Find where the given text appears and provide that cell's center as (x, y) coordinate. 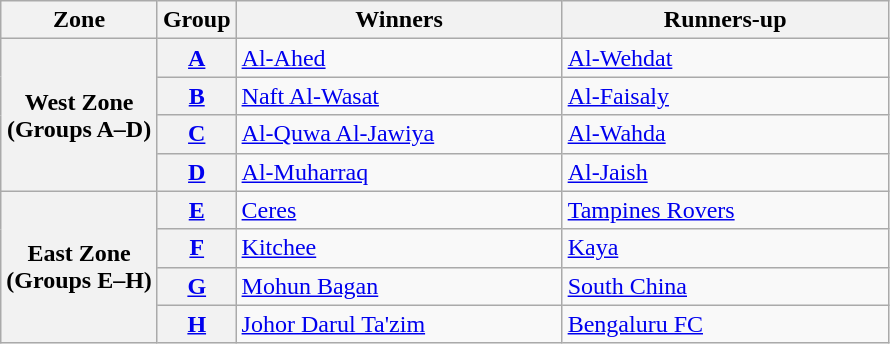
Naft Al-Wasat (399, 96)
East Zone(Groups E–H) (80, 267)
Group (196, 20)
Runners-up (725, 20)
Kaya (725, 248)
Al-Wehdat (725, 58)
C (196, 134)
H (196, 324)
F (196, 248)
Kitchee (399, 248)
Johor Darul Ta'zim (399, 324)
Bengaluru FC (725, 324)
West Zone(Groups A–D) (80, 115)
Ceres (399, 210)
B (196, 96)
Tampines Rovers (725, 210)
Zone (80, 20)
Al-Wahda (725, 134)
Al-Ahed (399, 58)
Al-Muharraq (399, 172)
Winners (399, 20)
E (196, 210)
Mohun Bagan (399, 286)
G (196, 286)
Al-Faisaly (725, 96)
A (196, 58)
Al-Quwa Al-Jawiya (399, 134)
D (196, 172)
South China (725, 286)
Al-Jaish (725, 172)
